Output the (X, Y) coordinate of the center of the cell containing the given text.  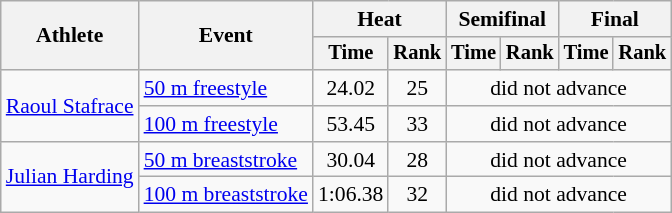
Raoul Stafrace (70, 106)
30.04 (350, 160)
50 m breaststroke (226, 160)
24.02 (350, 88)
25 (417, 88)
28 (417, 160)
Heat (380, 19)
1:06.38 (350, 195)
32 (417, 195)
53.45 (350, 124)
Semifinal (502, 19)
100 m freestyle (226, 124)
Athlete (70, 36)
33 (417, 124)
Final (615, 19)
100 m breaststroke (226, 195)
50 m freestyle (226, 88)
Event (226, 36)
Julian Harding (70, 178)
